Scan for the cell matching the given text and deliver its [X, Y] coordinate at center. 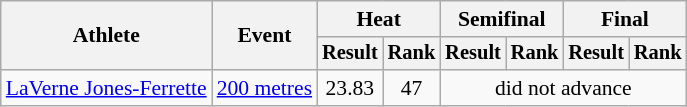
Athlete [106, 36]
Event [264, 36]
LaVerne Jones-Ferrette [106, 88]
Semifinal [502, 19]
200 metres [264, 88]
Heat [378, 19]
23.83 [350, 88]
47 [412, 88]
did not advance [563, 88]
Final [624, 19]
